For the text-containing cell, return its midpoint in [X, Y] coordinate format. 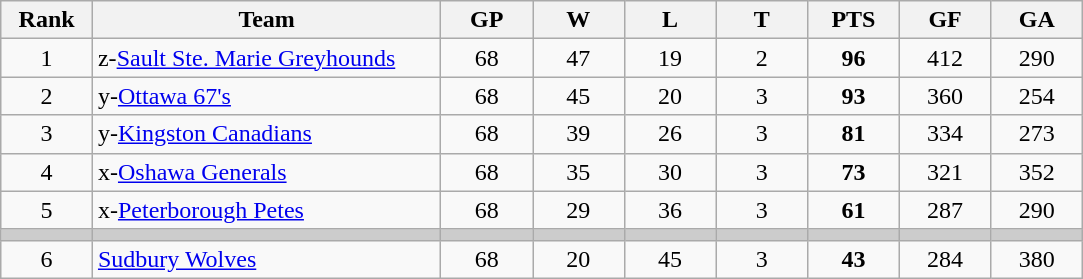
284 [945, 259]
93 [854, 96]
39 [579, 134]
6 [47, 259]
81 [854, 134]
19 [670, 58]
321 [945, 172]
x-Oshawa Generals [266, 172]
47 [579, 58]
96 [854, 58]
352 [1037, 172]
GP [487, 20]
287 [945, 210]
T [762, 20]
36 [670, 210]
y-Kingston Canadians [266, 134]
1 [47, 58]
Team [266, 20]
334 [945, 134]
5 [47, 210]
29 [579, 210]
Sudbury Wolves [266, 259]
30 [670, 172]
4 [47, 172]
412 [945, 58]
z-Sault Ste. Marie Greyhounds [266, 58]
GF [945, 20]
35 [579, 172]
L [670, 20]
254 [1037, 96]
26 [670, 134]
273 [1037, 134]
73 [854, 172]
W [579, 20]
43 [854, 259]
380 [1037, 259]
Rank [47, 20]
y-Ottawa 67's [266, 96]
x-Peterborough Petes [266, 210]
PTS [854, 20]
61 [854, 210]
GA [1037, 20]
360 [945, 96]
